Provide the [x, y] coordinate of the cell's center where the given text is located.  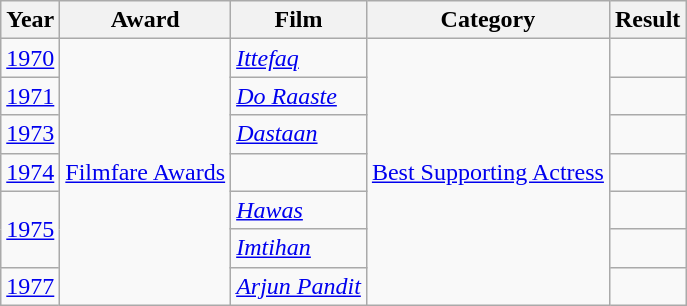
Arjun Pandit [299, 286]
Hawas [299, 210]
Film [299, 20]
1973 [30, 134]
Do Raaste [299, 96]
1970 [30, 58]
Ittefaq [299, 58]
1971 [30, 96]
Award [146, 20]
Best Supporting Actress [488, 172]
Imtihan [299, 248]
1974 [30, 172]
Result [647, 20]
Year [30, 20]
Dastaan [299, 134]
1977 [30, 286]
Category [488, 20]
Filmfare Awards [146, 172]
1975 [30, 229]
